Capture the cell that displays the provided text and extract its [X, Y] central coordinate. 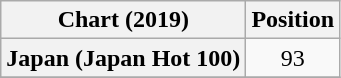
Japan (Japan Hot 100) [124, 58]
Chart (2019) [124, 20]
93 [293, 58]
Position [293, 20]
